Find where the given text appears and provide that cell's center as [X, Y] coordinate. 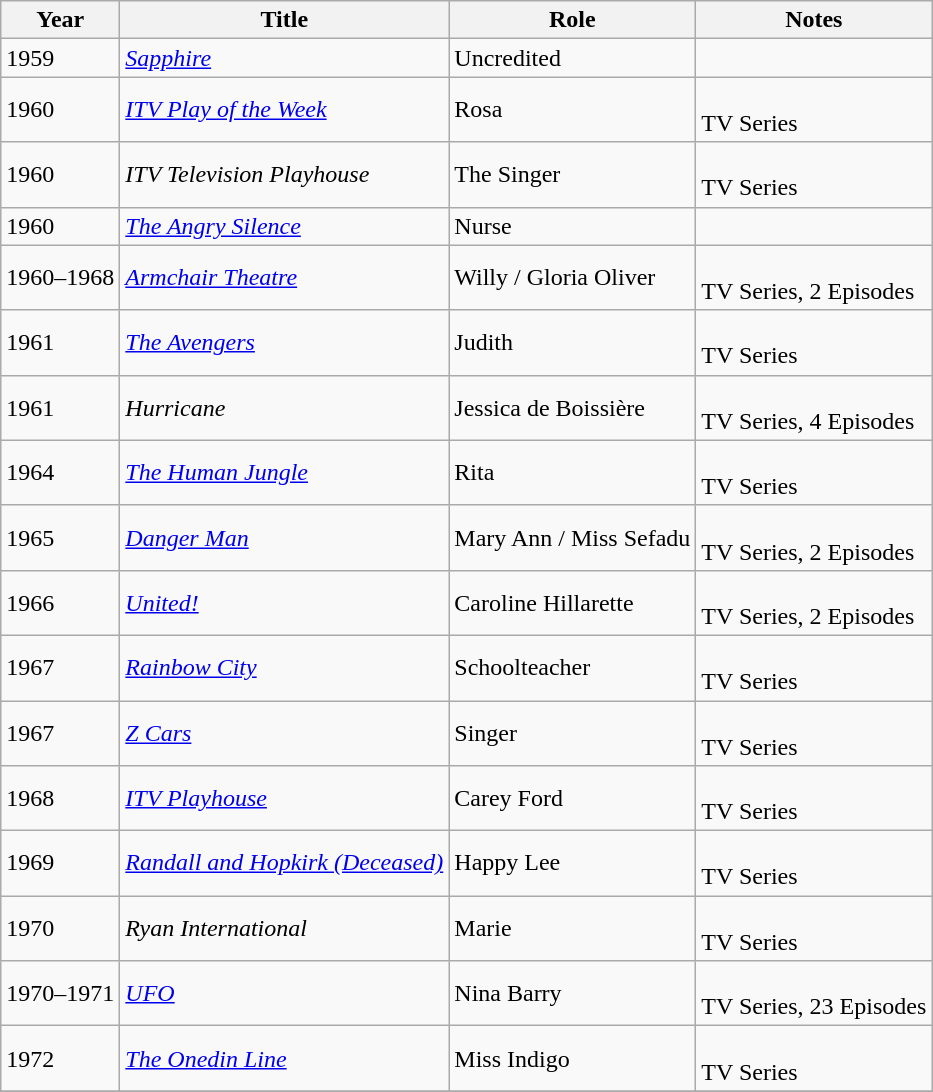
ITV Play of the Week [284, 110]
The Angry Silence [284, 226]
Singer [572, 732]
Marie [572, 928]
Danger Man [284, 538]
Rosa [572, 110]
Randall and Hopkirk (Deceased) [284, 864]
TV Series, 4 Episodes [814, 408]
1960–1968 [60, 278]
Year [60, 20]
ITV Television Playhouse [284, 174]
Uncredited [572, 58]
The Singer [572, 174]
The Onedin Line [284, 1058]
1970 [60, 928]
1968 [60, 798]
Ryan International [284, 928]
United! [284, 602]
Title [284, 20]
Rainbow City [284, 668]
TV Series, 23 Episodes [814, 994]
UFO [284, 994]
Notes [814, 20]
1964 [60, 472]
1965 [60, 538]
Schoolteacher [572, 668]
Armchair Theatre [284, 278]
Caroline Hillarette [572, 602]
Nina Barry [572, 994]
Happy Lee [572, 864]
1969 [60, 864]
1972 [60, 1058]
Nurse [572, 226]
ITV Playhouse [284, 798]
Miss Indigo [572, 1058]
The Human Jungle [284, 472]
Hurricane [284, 408]
Role [572, 20]
Z Cars [284, 732]
Jessica de Boissière [572, 408]
The Avengers [284, 342]
Rita [572, 472]
1970–1971 [60, 994]
Mary Ann / Miss Sefadu [572, 538]
1959 [60, 58]
1966 [60, 602]
Carey Ford [572, 798]
Willy / Gloria Oliver [572, 278]
Sapphire [284, 58]
Judith [572, 342]
